Identify which cell holds the provided text, then report its [X, Y] central coordinate. 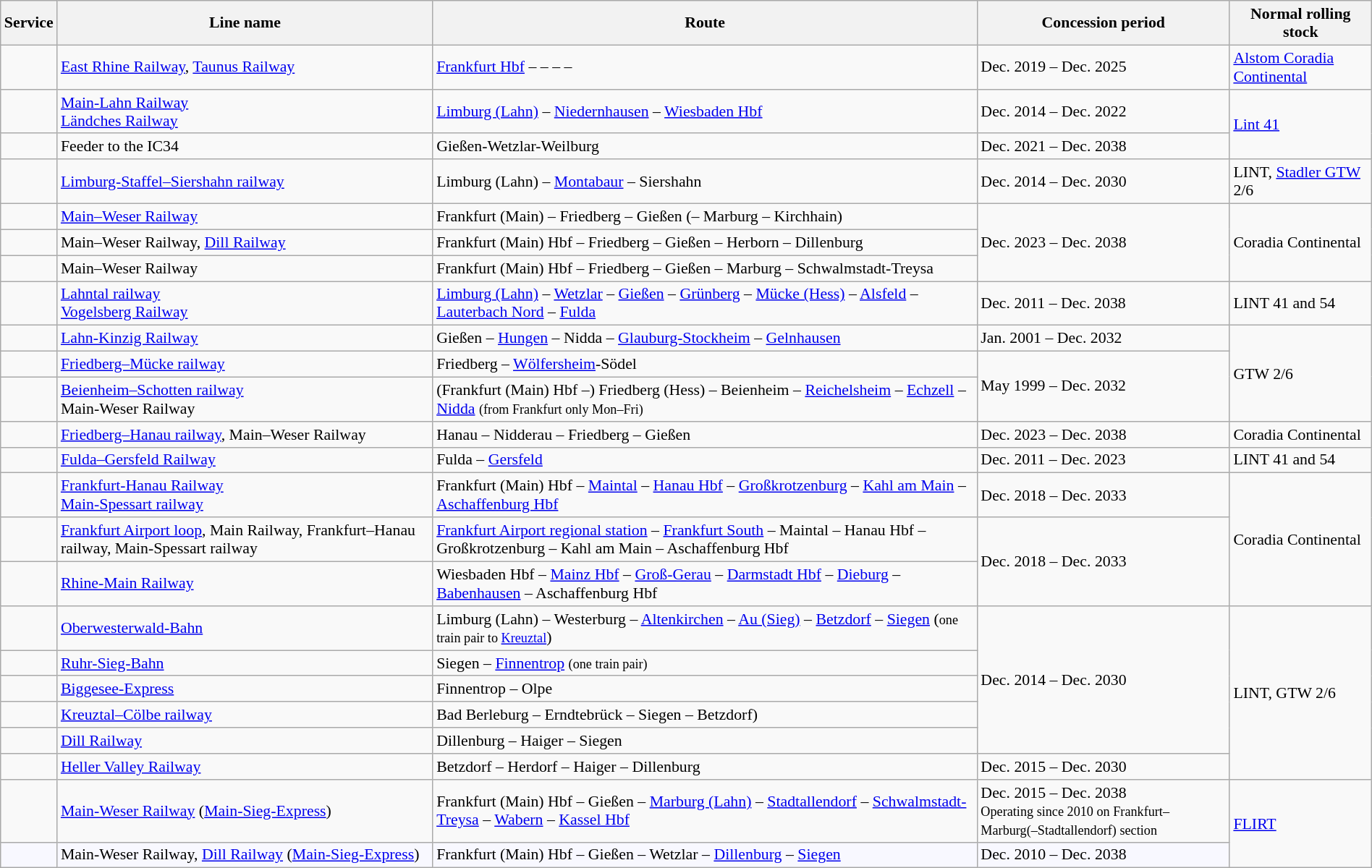
Dec. 2015 – Dec. 2038Operating since 2010 on Frankfurt–Marburg(–Stadtallendorf) section [1103, 810]
Main-Lahn RailwayLändches Railway [245, 111]
Gießen-Wetzlar-Weilburg [705, 146]
Dill Railway [245, 740]
Finnentrop – Olpe [705, 689]
Bad Berleburg – Erndtebrück – Siegen – Betzdorf) [705, 715]
Route [705, 22]
Main-Weser Railway, Dill Railway (Main-Sieg-Express) [245, 855]
Limburg-Staffel–Siershahn railway [245, 181]
Main–Weser Railway, Dill Railway [245, 242]
Gießen – Hungen – Nidda – Glauburg-Stockheim – Gelnhausen [705, 338]
LINT, GTW 2/6 [1300, 692]
Frankfurt Airport loop, Main Railway, Frankfurt–Hanau railway, Main-Spessart railway [245, 540]
Limburg (Lahn) – Niedernhausen – Wiesbaden Hbf [705, 111]
Dec. 2011 – Dec. 2038 [1103, 302]
Dec. 2021 – Dec. 2038 [1103, 146]
East Rhine Railway, Taunus Railway [245, 67]
Service [29, 22]
Beienheim–Schotten railwayMain-Weser Railway [245, 399]
Hanau – Nidderau – Friedberg – Gießen [705, 434]
LINT, Stadler GTW 2/6 [1300, 181]
Dec. 2011 – Dec. 2023 [1103, 460]
Ruhr-Sieg-Bahn [245, 663]
Friedberg – Wölfersheim-Södel [705, 364]
Dec. 2019 – Dec. 2025 [1103, 67]
Concession period [1103, 22]
Friedberg–Mücke railway [245, 364]
Dec. 2015 – Dec. 2030 [1103, 766]
Main-Weser Railway (Main-Sieg-Express) [245, 810]
Alstom Coradia Continental [1300, 67]
Betzdorf – Herdorf – Haiger – Dillenburg [705, 766]
Frankfurt (Main) – Friedberg – Gießen (– Marburg – Kirchhain) [705, 216]
Lahn-Kinzig Railway [245, 338]
Kreuztal–Cölbe railway [245, 715]
Frankfurt (Main) Hbf – Maintal – Hanau Hbf – Großkrotzenburg – Kahl am Main – Aschaffenburg Hbf [705, 495]
Friedberg–Hanau railway, Main–Weser Railway [245, 434]
GTW 2/6 [1300, 373]
FLIRT [1300, 823]
Oberwesterwald-Bahn [245, 628]
Dillenburg – Haiger – Siegen [705, 740]
May 1999 – Dec. 2032 [1103, 386]
Fulda – Gersfeld [705, 460]
Jan. 2001 – Dec. 2032 [1103, 338]
Normal rolling stock [1300, 22]
Lahntal railwayVogelsberg Railway [245, 302]
Frankfurt-Hanau RailwayMain-Spessart railway [245, 495]
Limburg (Lahn) – Montabaur – Siershahn [705, 181]
Limburg (Lahn) – Wetzlar – Gießen – Grünberg – Mücke (Hess) – Alsfeld – Lauterbach Nord – Fulda [705, 302]
Siegen – Finnentrop (one train pair) [705, 663]
Rhine-Main Railway [245, 583]
Heller Valley Railway [245, 766]
Limburg (Lahn) – Westerburg – Altenkirchen – Au (Sieg) – Betzdorf – Siegen (one train pair to Kreuztal) [705, 628]
Frankfurt (Main) Hbf – Gießen – Marburg (Lahn) – Stadtallendorf – Schwalmstadt-Treysa – Wabern – Kassel Hbf [705, 810]
Fulda–Gersfeld Railway [245, 460]
Biggesee-Express [245, 689]
Dec. 2010 – Dec. 2038 [1103, 855]
Feeder to the IC34 [245, 146]
Lint 41 [1300, 124]
(Frankfurt (Main) Hbf –) Friedberg (Hess) – Beienheim – Reichelsheim – Echzell – Nidda (from Frankfurt only Mon–Fri) [705, 399]
Dec. 2014 – Dec. 2022 [1103, 111]
Wiesbaden Hbf – Mainz Hbf – Groß-Gerau – Darmstadt Hbf – Dieburg – Babenhausen – Aschaffenburg Hbf [705, 583]
Frankfurt (Main) Hbf – Friedberg – Gießen – Herborn – Dillenburg [705, 242]
Frankfurt Airport regional station – Frankfurt South – Maintal – Hanau Hbf – Großkrotzenburg – Kahl am Main – Aschaffenburg Hbf [705, 540]
Frankfurt (Main) Hbf – Gießen – Wetzlar – Dillenburg – Siegen [705, 855]
Line name [245, 22]
Frankfurt (Main) Hbf – Friedberg – Gießen – Marburg – Schwalmstadt-Treysa [705, 268]
Frankfurt Hbf – – – – [705, 67]
